Capture the cell that displays the provided text and extract its (x, y) central coordinate. 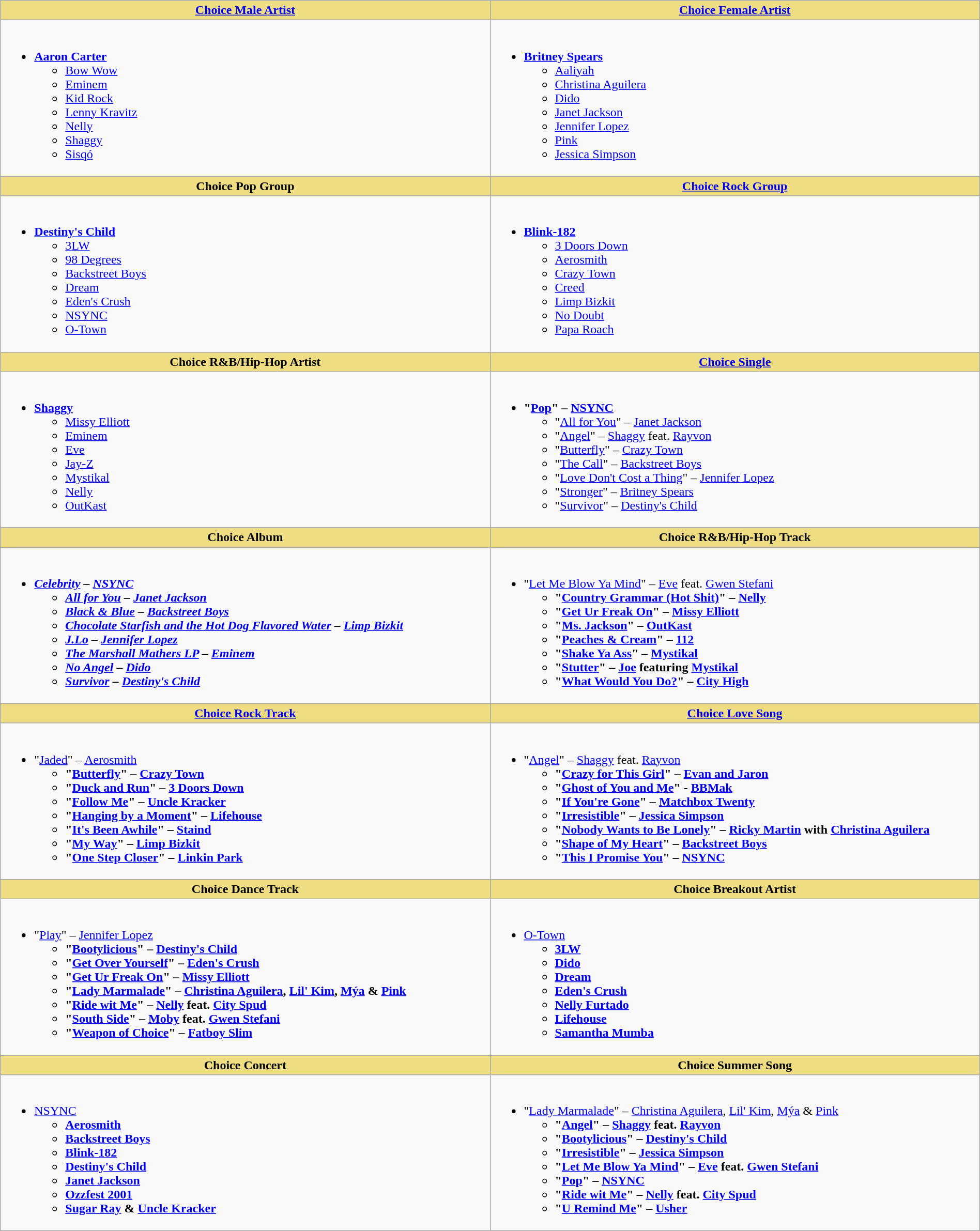
Choice Summer Song (735, 1065)
Britney SpearsAaliyahChristina AguileraDidoJanet JacksonJennifer LopezPinkJessica Simpson (735, 98)
Choice Love Song (735, 713)
Choice Album (245, 537)
Choice Concert (245, 1065)
Choice Breakout Artist (735, 889)
Choice R&B/Hip-Hop Track (735, 537)
ShaggyMissy ElliottEminemEveJay-ZMystikalNellyOutKast (245, 450)
Choice R&B/Hip-Hop Artist (245, 362)
Choice Dance Track (245, 889)
Destiny's Child3LW98 DegreesBackstreet BoysDreamEden's CrushNSYNCO-Town (245, 274)
NSYNCAerosmithBackstreet BoysBlink-182Destiny's ChildJanet JacksonOzzfest 2001Sugar Ray & Uncle Kracker (245, 1153)
Choice Rock Track (245, 713)
Choice Female Artist (735, 10)
Aaron CarterBow WowEminemKid RockLenny KravitzNellyShaggySisqó (245, 98)
Choice Male Artist (245, 10)
Choice Pop Group (245, 186)
Choice Single (735, 362)
Blink-1823 Doors DownAerosmithCrazy TownCreedLimp BizkitNo DoubtPapa Roach (735, 274)
Choice Rock Group (735, 186)
O-Town3LWDidoDreamEden's CrushNelly FurtadoLifehouseSamantha Mumba (735, 977)
